Provide the (X, Y) coordinate of the cell's center where the given text is located.  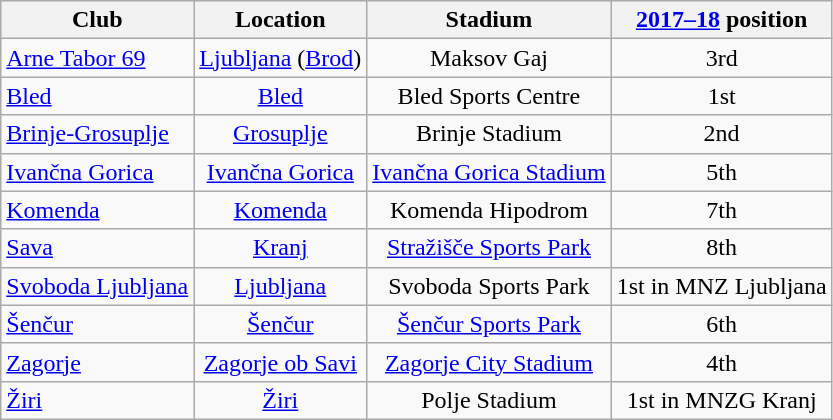
4th (722, 362)
Club (98, 20)
Zagorje (98, 362)
Stadium (489, 20)
Grosuplje (280, 134)
3rd (722, 58)
Location (280, 20)
1st in MNZG Kranj (722, 400)
5th (722, 172)
1st (722, 96)
7th (722, 210)
6th (722, 324)
Kranj (280, 248)
Zagorje City Stadium (489, 362)
Brinje Stadium (489, 134)
Ljubljana (Brod) (280, 58)
Sava (98, 248)
Ljubljana (280, 286)
Komenda Hipodrom (489, 210)
Zagorje ob Savi (280, 362)
Ivančna Gorica Stadium (489, 172)
8th (722, 248)
1st in MNZ Ljubljana (722, 286)
Svoboda Sports Park (489, 286)
Brinje-Grosuplje (98, 134)
2nd (722, 134)
Šenčur Sports Park (489, 324)
Arne Tabor 69 (98, 58)
Stražišče Sports Park (489, 248)
Svoboda Ljubljana (98, 286)
2017–18 position (722, 20)
Bled Sports Centre (489, 96)
Polje Stadium (489, 400)
Maksov Gaj (489, 58)
